Pinpoint the cell where the given text exists, returning its [x, y] midpoint coordinate. 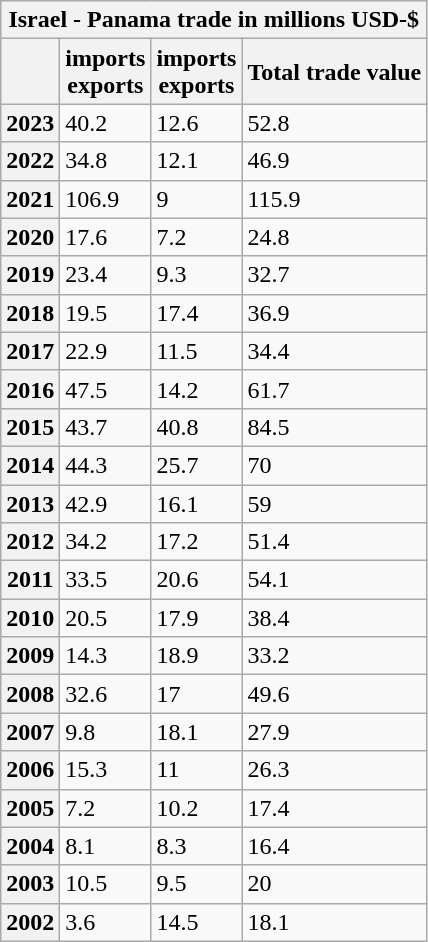
16.1 [196, 503]
11.5 [196, 351]
2003 [30, 884]
12.1 [196, 161]
9.8 [106, 732]
2015 [30, 427]
9 [196, 199]
10.2 [196, 808]
34.4 [334, 351]
70 [334, 465]
2011 [30, 580]
2022 [30, 161]
2013 [30, 503]
17.9 [196, 618]
2019 [30, 275]
22.9 [106, 351]
2014 [30, 465]
15.3 [106, 770]
2006 [30, 770]
2017 [30, 351]
14.2 [196, 389]
34.2 [106, 542]
40.2 [106, 123]
2002 [30, 922]
9.3 [196, 275]
20.5 [106, 618]
3.6 [106, 922]
106.9 [106, 199]
2005 [30, 808]
2004 [30, 846]
47.5 [106, 389]
42.9 [106, 503]
2010 [30, 618]
44.3 [106, 465]
2009 [30, 656]
18.9 [196, 656]
33.2 [334, 656]
84.5 [334, 427]
2012 [30, 542]
32.6 [106, 694]
115.9 [334, 199]
23.4 [106, 275]
2020 [30, 237]
8.3 [196, 846]
2016 [30, 389]
17 [196, 694]
27.9 [334, 732]
9.5 [196, 884]
19.5 [106, 313]
40.8 [196, 427]
2007 [30, 732]
26.3 [334, 770]
49.6 [334, 694]
2008 [30, 694]
24.8 [334, 237]
11 [196, 770]
Total trade value [334, 72]
Israel - Panama trade in millions USD-$ [214, 20]
33.5 [106, 580]
17.2 [196, 542]
2023 [30, 123]
38.4 [334, 618]
54.1 [334, 580]
14.5 [196, 922]
61.7 [334, 389]
2021 [30, 199]
20.6 [196, 580]
8.1 [106, 846]
51.4 [334, 542]
36.9 [334, 313]
14.3 [106, 656]
2018 [30, 313]
34.8 [106, 161]
25.7 [196, 465]
16.4 [334, 846]
52.8 [334, 123]
12.6 [196, 123]
46.9 [334, 161]
43.7 [106, 427]
10.5 [106, 884]
17.6 [106, 237]
59 [334, 503]
20 [334, 884]
32.7 [334, 275]
